From the cell containing the given text, extract its center point as [x, y] coordinate. 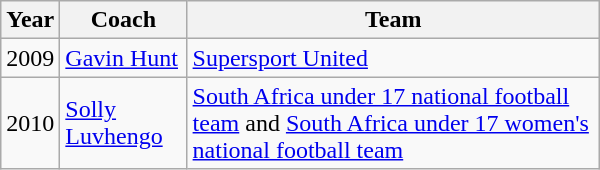
Supersport United [393, 58]
Year [30, 20]
2010 [30, 123]
South Africa under 17 national football team and South Africa under 17 women's national football team [393, 123]
Coach [124, 20]
Team [393, 20]
Solly Luvhengo [124, 123]
2009 [30, 58]
Gavin Hunt [124, 58]
